Capture the cell that displays the provided text and extract its [X, Y] central coordinate. 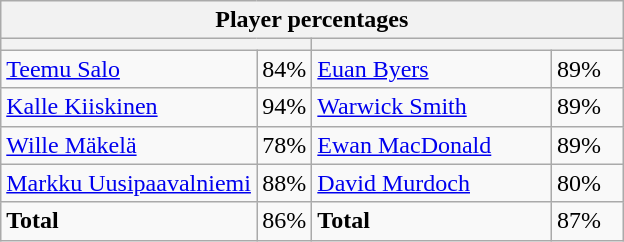
Markku Uusipaavalniemi [129, 183]
80% [588, 183]
86% [284, 221]
Wille Mäkelä [129, 145]
Kalle Kiiskinen [129, 107]
David Murdoch [432, 183]
87% [588, 221]
94% [284, 107]
Euan Byers [432, 69]
Warwick Smith [432, 107]
Ewan MacDonald [432, 145]
Player percentages [312, 20]
88% [284, 183]
84% [284, 69]
Teemu Salo [129, 69]
78% [284, 145]
